Search for the cell housing the specified text and yield its (x, y) center coordinate. 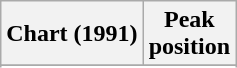
Peakposition (189, 34)
Chart (1991) (72, 34)
